Locate the cell with the specified text and output its [x, y] center coordinate. 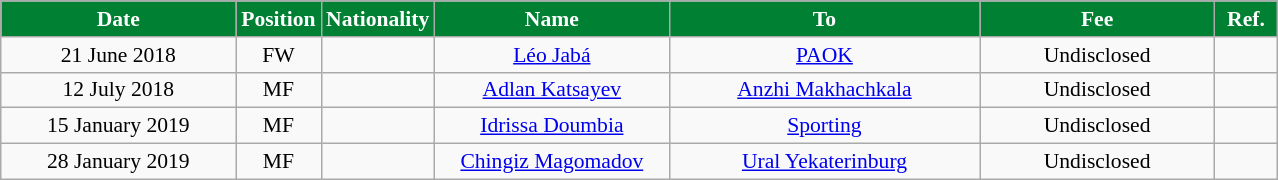
Léo Jabá [552, 55]
PAOK [824, 55]
Ref. [1246, 19]
Nationality [378, 19]
28 January 2019 [118, 162]
Date [118, 19]
15 January 2019 [118, 126]
12 July 2018 [118, 90]
Sporting [824, 126]
FW [278, 55]
Anzhi Makhachkala [824, 90]
Name [552, 19]
Idrissa Doumbia [552, 126]
Adlan Katsayev [552, 90]
Fee [1098, 19]
Ural Yekaterinburg [824, 162]
21 June 2018 [118, 55]
To [824, 19]
Position [278, 19]
Chingiz Magomadov [552, 162]
